Capture the cell that displays the provided text and extract its (x, y) central coordinate. 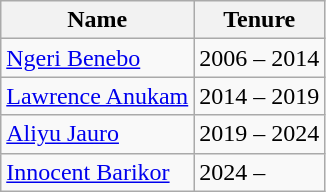
2019 – 2024 (260, 134)
Name (98, 20)
2024 – (260, 172)
2014 – 2019 (260, 96)
Tenure (260, 20)
2006 – 2014 (260, 58)
Ngeri Benebo (98, 58)
Lawrence Anukam (98, 96)
Aliyu Jauro (98, 134)
Innocent Barikor (98, 172)
